Pinpoint the cell where the given text exists, returning its (x, y) midpoint coordinate. 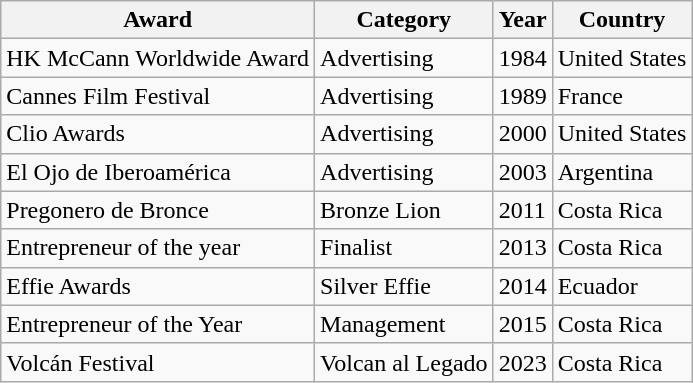
France (622, 96)
2013 (522, 248)
Effie Awards (158, 286)
2023 (522, 362)
1984 (522, 58)
Cannes Film Festival (158, 96)
Pregonero de Bronce (158, 210)
HK McCann Worldwide Award (158, 58)
Year (522, 20)
2011 (522, 210)
Argentina (622, 172)
Clio Awards (158, 134)
Entrepreneur of the Year (158, 324)
2014 (522, 286)
Volcán Festival (158, 362)
Volcan al Legado (404, 362)
Award (158, 20)
Silver Effie (404, 286)
2015 (522, 324)
Management (404, 324)
El Ojo de Iberoamérica (158, 172)
2003 (522, 172)
Bronze Lion (404, 210)
Finalist (404, 248)
2000 (522, 134)
Ecuador (622, 286)
Entrepreneur of the year (158, 248)
Category (404, 20)
Country (622, 20)
1989 (522, 96)
